Capture the cell that displays the provided text and extract its [X, Y] central coordinate. 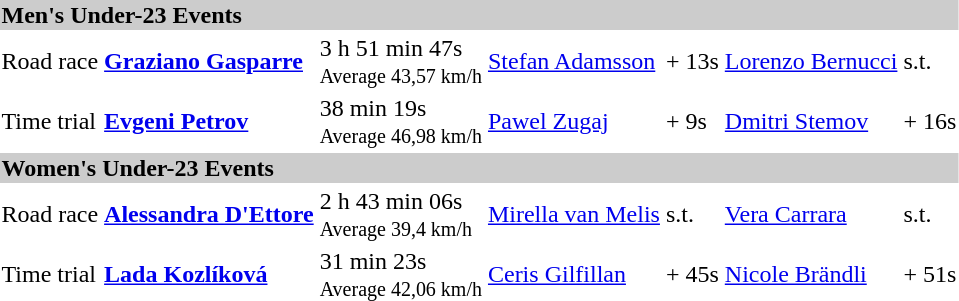
Graziano Gasparre [210, 62]
2 h 43 min 06sAverage 39,4 km/h [400, 214]
Dmitri Stemov [811, 122]
Time trial [50, 122]
Stefan Adamsson [574, 62]
Alessandra D'Ettore [210, 214]
Vera Carrara [811, 214]
+ 9s [692, 122]
Mirella van Melis [574, 214]
3 h 51 min 47sAverage 43,57 km/h [400, 62]
+ 13s [692, 62]
Pawel Zugaj [574, 122]
+ 16s [930, 122]
Evgeni Petrov [210, 122]
38 min 19sAverage 46,98 km/h [400, 122]
Women's Under-23 Events [479, 168]
Men's Under-23 Events [479, 15]
Lorenzo Bernucci [811, 62]
